Return (x, y) of the center of cell containing provided text 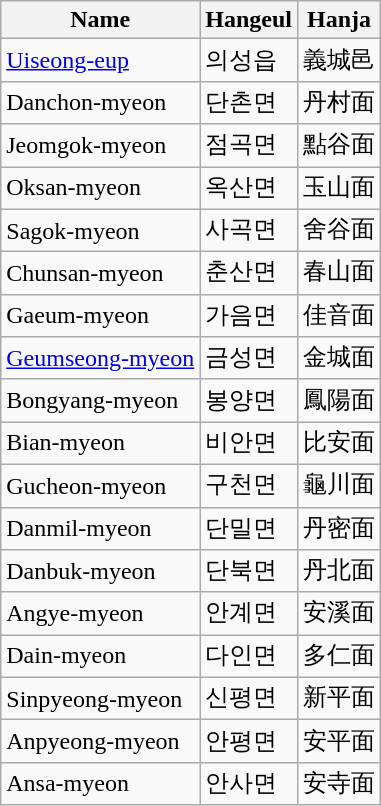
Sinpyeong-myeon (100, 698)
단밀면 (249, 528)
Danmil-myeon (100, 528)
의성읍 (249, 60)
Ansa-myeon (100, 784)
Hangeul (249, 20)
Danchon-myeon (100, 102)
比安面 (340, 444)
춘산면 (249, 274)
봉양면 (249, 400)
舍谷面 (340, 230)
Oksan-myeon (100, 188)
春山面 (340, 274)
Name (100, 20)
금성면 (249, 358)
Danbuk-myeon (100, 572)
安寺面 (340, 784)
丹密面 (340, 528)
Gucheon-myeon (100, 486)
玉山面 (340, 188)
Jeomgok-myeon (100, 146)
가음면 (249, 316)
구천면 (249, 486)
점곡면 (249, 146)
Anpyeong-myeon (100, 742)
안계면 (249, 614)
龜川面 (340, 486)
新平面 (340, 698)
다인면 (249, 656)
Bongyang-myeon (100, 400)
安溪面 (340, 614)
Uiseong-eup (100, 60)
Gaeum-myeon (100, 316)
Dain-myeon (100, 656)
安平面 (340, 742)
佳音面 (340, 316)
옥산면 (249, 188)
단촌면 (249, 102)
金城面 (340, 358)
Bian-myeon (100, 444)
多仁面 (340, 656)
Sagok-myeon (100, 230)
鳳陽面 (340, 400)
신평면 (249, 698)
비안면 (249, 444)
點谷面 (340, 146)
義城邑 (340, 60)
Hanja (340, 20)
丹北面 (340, 572)
Chunsan-myeon (100, 274)
단북면 (249, 572)
Geumseong-myeon (100, 358)
안평면 (249, 742)
사곡면 (249, 230)
안사면 (249, 784)
Angye-myeon (100, 614)
丹村面 (340, 102)
